Return the [X, Y] coordinate for the center point of the cell that contains the specified text.  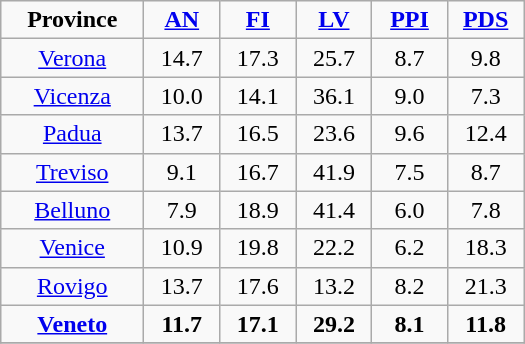
Padua [72, 134]
10.9 [182, 248]
9.8 [486, 58]
9.6 [410, 134]
7.8 [486, 210]
16.7 [258, 172]
36.1 [334, 96]
FI [258, 20]
AN [182, 20]
9.1 [182, 172]
Treviso [72, 172]
23.6 [334, 134]
41.4 [334, 210]
Belluno [72, 210]
6.0 [410, 210]
14.1 [258, 96]
12.4 [486, 134]
13.2 [334, 286]
19.8 [258, 248]
9.0 [410, 96]
6.2 [410, 248]
22.2 [334, 248]
11.7 [182, 324]
16.5 [258, 134]
Province [72, 20]
Rovigo [72, 286]
LV [334, 20]
Verona [72, 58]
17.3 [258, 58]
18.9 [258, 210]
PPI [410, 20]
17.6 [258, 286]
7.5 [410, 172]
21.3 [486, 286]
25.7 [334, 58]
Vicenza [72, 96]
8.2 [410, 286]
8.1 [410, 324]
29.2 [334, 324]
17.1 [258, 324]
11.8 [486, 324]
41.9 [334, 172]
10.0 [182, 96]
18.3 [486, 248]
7.9 [182, 210]
PDS [486, 20]
14.7 [182, 58]
Veneto [72, 324]
Venice [72, 248]
7.3 [486, 96]
